Capture the cell that displays the provided text and extract its [x, y] central coordinate. 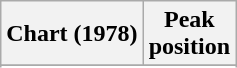
Chart (1978) [72, 34]
Peakposition [189, 34]
